For the text-containing cell, return its midpoint in [x, y] coordinate format. 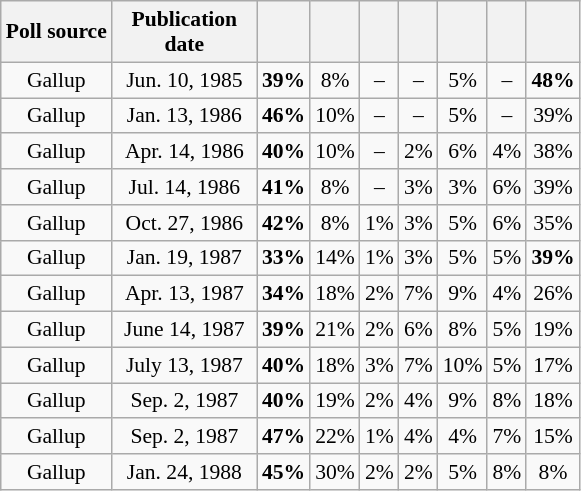
14% [335, 258]
15% [552, 437]
Jan. 19, 1987 [184, 258]
22% [335, 437]
48% [552, 80]
Publication date [184, 32]
Jan. 13, 1986 [184, 116]
35% [552, 223]
Jul. 14, 1986 [184, 187]
Oct. 27, 1986 [184, 223]
Jan. 24, 1988 [184, 472]
June 14, 1987 [184, 330]
Jun. 10, 1985 [184, 80]
30% [335, 472]
Poll source [56, 32]
38% [552, 152]
Apr. 13, 1987 [184, 294]
17% [552, 365]
21% [335, 330]
46% [284, 116]
45% [284, 472]
33% [284, 258]
July 13, 1987 [184, 365]
26% [552, 294]
42% [284, 223]
41% [284, 187]
34% [284, 294]
Apr. 14, 1986 [184, 152]
47% [284, 437]
